Pinpoint the cell where the given text exists, returning its (x, y) midpoint coordinate. 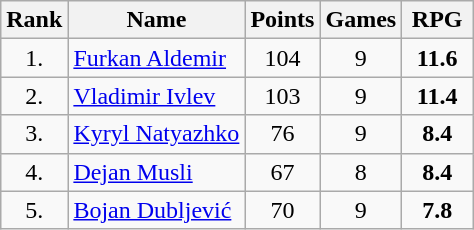
Furkan Aldemir (156, 58)
Bojan Dubljević (156, 210)
Kyryl Natyazhko (156, 134)
1. (34, 58)
Name (156, 20)
5. (34, 210)
7.8 (438, 210)
Dejan Musli (156, 172)
103 (282, 96)
Vladimir Ivlev (156, 96)
67 (282, 172)
RPG (438, 20)
8 (361, 172)
Rank (34, 20)
70 (282, 210)
3. (34, 134)
76 (282, 134)
2. (34, 96)
Points (282, 20)
11.6 (438, 58)
11.4 (438, 96)
4. (34, 172)
104 (282, 58)
Games (361, 20)
